Scan for the cell matching the given text and deliver its [x, y] coordinate at center. 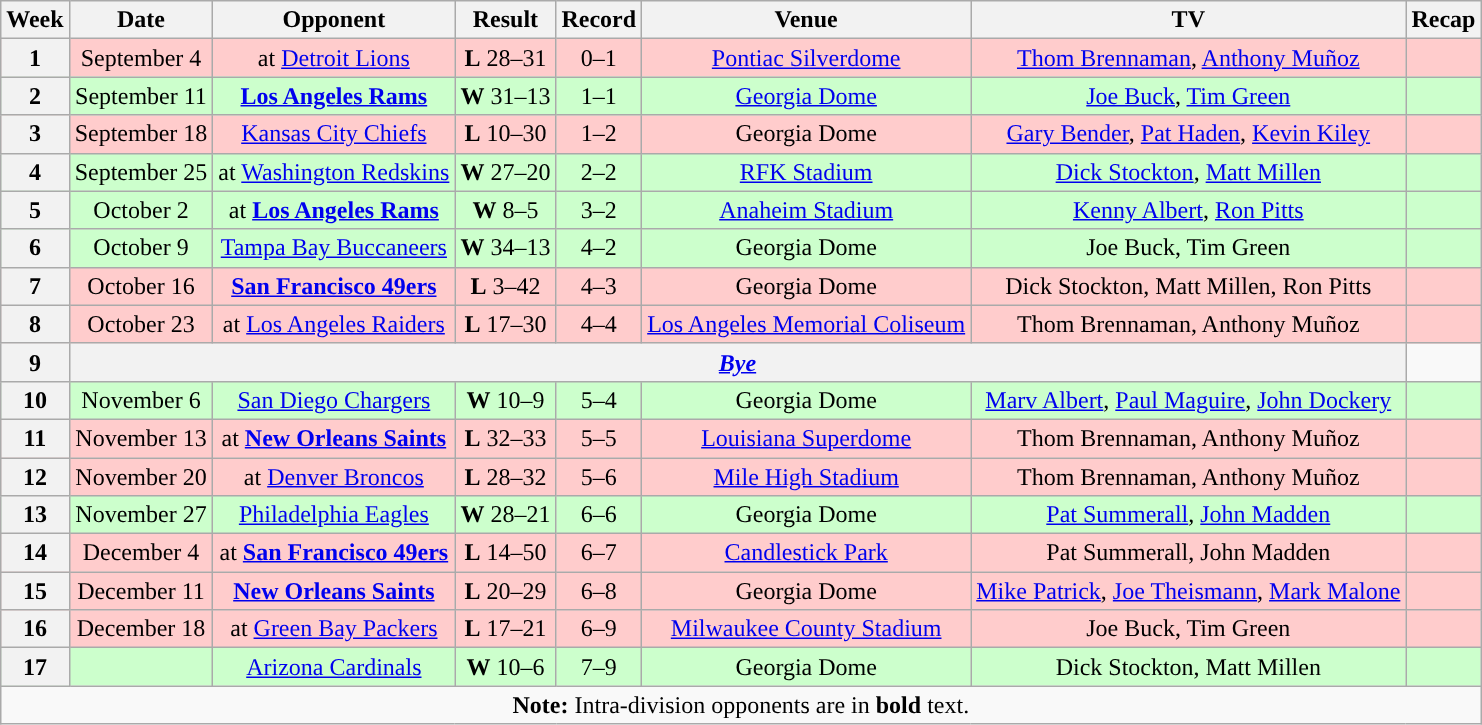
5–6 [599, 477]
10 [35, 400]
Pontiac Silverdome [806, 58]
San Francisco 49ers [334, 286]
Note: Intra-division opponents are in bold text. [741, 705]
15 [35, 591]
6–9 [599, 629]
L 14–50 [506, 553]
September 18 [141, 134]
W 8–5 [506, 210]
5 [35, 210]
Arizona Cardinals [334, 667]
Kansas City Chiefs [334, 134]
0–1 [599, 58]
December 4 [141, 553]
New Orleans Saints [334, 591]
6–8 [599, 591]
7–9 [599, 667]
October 2 [141, 210]
W 34–13 [506, 248]
September 11 [141, 96]
L 28–32 [506, 477]
TV [1188, 20]
December 18 [141, 629]
Tampa Bay Buccaneers [334, 248]
Gary Bender, Pat Haden, Kevin Kiley [1188, 134]
1–1 [599, 96]
Mike Patrick, Joe Theismann, Mark Malone [1188, 591]
14 [35, 553]
at New Orleans Saints [334, 438]
1–2 [599, 134]
December 11 [141, 591]
1 [35, 58]
October 16 [141, 286]
2 [35, 96]
at Los Angeles Rams [334, 210]
9 [35, 362]
Record [599, 20]
Bye [738, 362]
Anaheim Stadium [806, 210]
September 4 [141, 58]
6–7 [599, 553]
16 [35, 629]
L 20–29 [506, 591]
Los Angeles Rams [334, 96]
RFK Stadium [806, 172]
L 3–42 [506, 286]
L 17–21 [506, 629]
8 [35, 324]
at Washington Redskins [334, 172]
Candlestick Park [806, 553]
17 [35, 667]
4 [35, 172]
November 6 [141, 400]
W 10–6 [506, 667]
at Denver Broncos [334, 477]
November 27 [141, 515]
Marv Albert, Paul Maguire, John Dockery [1188, 400]
W 28–21 [506, 515]
11 [35, 438]
November 13 [141, 438]
12 [35, 477]
4–3 [599, 286]
Philadelphia Eagles [334, 515]
7 [35, 286]
5–4 [599, 400]
4–4 [599, 324]
L 32–33 [506, 438]
Date [141, 20]
Kenny Albert, Ron Pitts [1188, 210]
13 [35, 515]
Result [506, 20]
October 23 [141, 324]
at Green Bay Packers [334, 629]
2–2 [599, 172]
Recap [1444, 20]
3–2 [599, 210]
Dick Stockton, Matt Millen, Ron Pitts [1188, 286]
5–5 [599, 438]
Week [35, 20]
4–2 [599, 248]
November 20 [141, 477]
W 27–20 [506, 172]
6–6 [599, 515]
L 28–31 [506, 58]
L 17–30 [506, 324]
W 10–9 [506, 400]
San Diego Chargers [334, 400]
Los Angeles Memorial Coliseum [806, 324]
6 [35, 248]
W 31–13 [506, 96]
at Detroit Lions [334, 58]
at San Francisco 49ers [334, 553]
Louisiana Superdome [806, 438]
September 25 [141, 172]
Mile High Stadium [806, 477]
L 10–30 [506, 134]
at Los Angeles Raiders [334, 324]
Venue [806, 20]
October 9 [141, 248]
3 [35, 134]
Milwaukee County Stadium [806, 629]
Opponent [334, 20]
